Capture the cell that displays the provided text and extract its [X, Y] central coordinate. 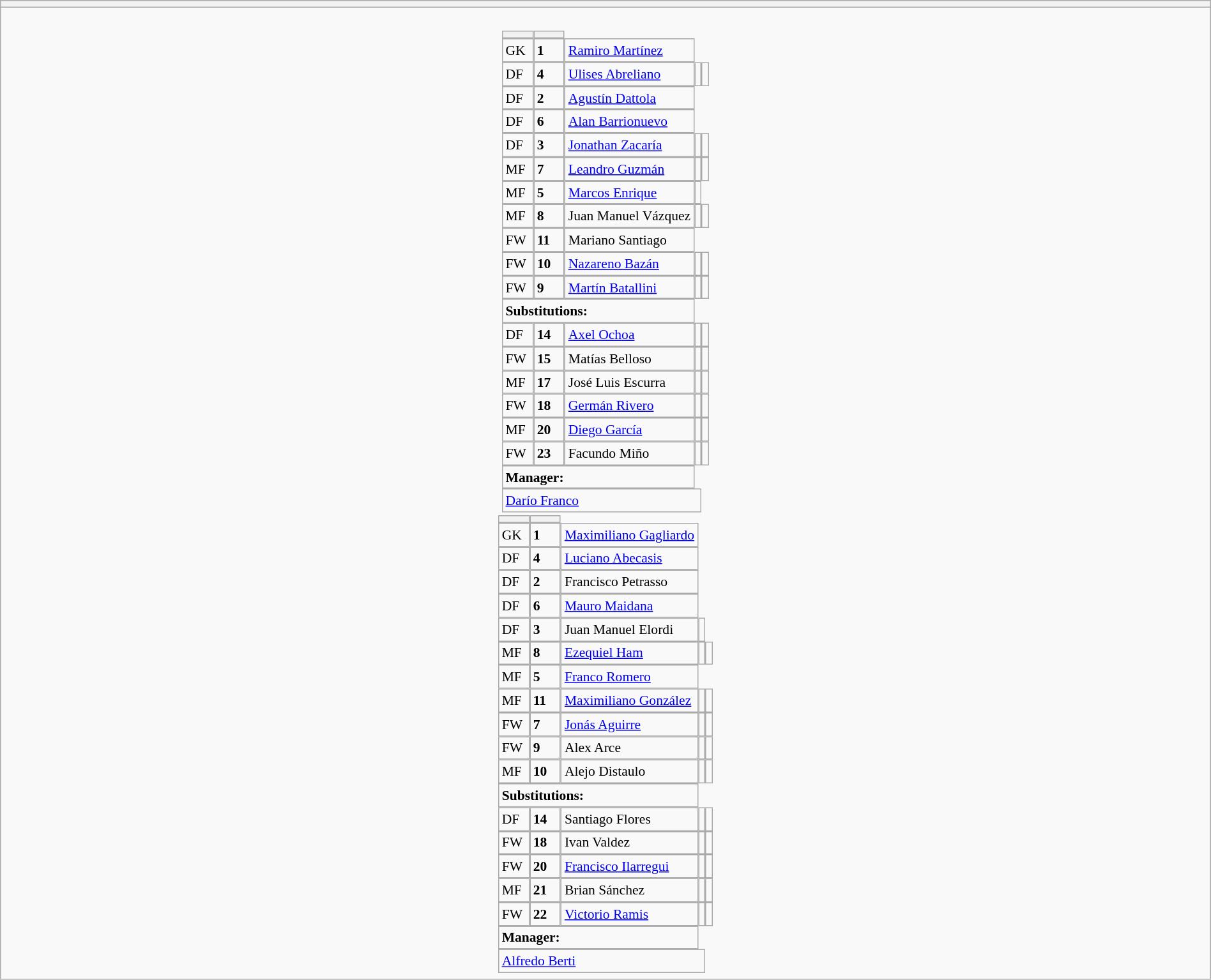
Alfredo Berti [602, 961]
15 [549, 359]
Francisco Petrasso [630, 582]
Juan Manuel Elordi [630, 629]
Maximiliano Gagliardo [630, 535]
Francisco Ilarregui [630, 866]
José Luis Escurra [630, 382]
Matías Belloso [630, 359]
21 [545, 890]
Mariano Santiago [630, 240]
Luciano Abecasis [630, 558]
Diego García [630, 429]
Ivan Valdez [630, 843]
Santiago Flores [630, 818]
Franco Romero [630, 677]
Axel Ochoa [630, 335]
Mauro Maidana [630, 605]
Maximiliano González [630, 701]
Brian Sánchez [630, 890]
22 [545, 914]
Germán Rivero [630, 406]
Marcos Enrique [630, 193]
Martín Batallini [630, 287]
17 [549, 382]
Jonathan Zacaría [630, 146]
Alejo Distaulo [630, 771]
Ulises Abreliano [630, 74]
Juan Manuel Vázquez [630, 216]
Agustín Dattola [630, 98]
Darío Franco [602, 501]
Ezequiel Ham [630, 652]
Alan Barrionuevo [630, 121]
Leandro Guzmán [630, 169]
Ramiro Martínez [630, 50]
Facundo Miño [630, 453]
Jonás Aguirre [630, 724]
Nazareno Bazán [630, 263]
Alex Arce [630, 748]
23 [549, 453]
Victorio Ramis [630, 914]
